From the cell containing the given text, extract its center point as (x, y) coordinate. 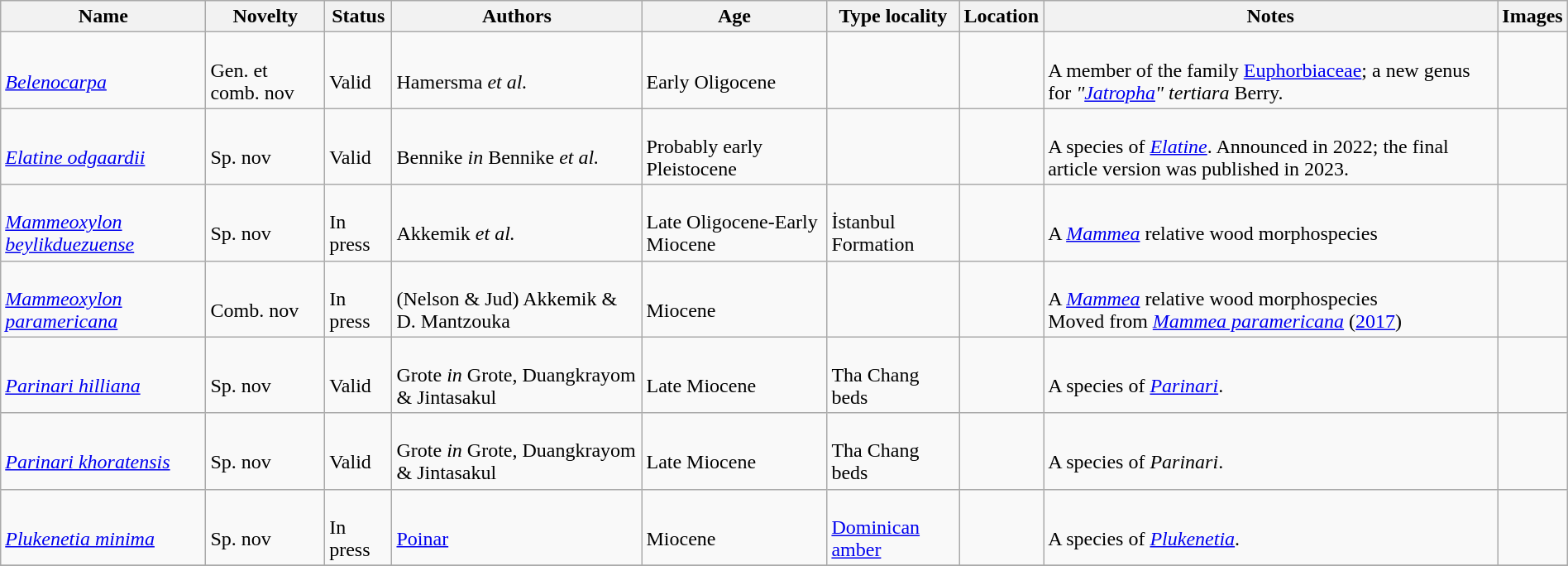
Type locality (893, 17)
Mammeoxylon beylikduezuense (103, 223)
(Nelson & Jud) Akkemik & D. Mantzouka (517, 299)
Age (734, 17)
Parinari hilliana (103, 375)
Akkemik et al. (517, 223)
A Mammea relative wood morphospeciesMoved from Mammea paramericana (2017) (1270, 299)
Novelty (265, 17)
Name (103, 17)
Bennike in Bennike et al. (517, 146)
Status (359, 17)
Notes (1270, 17)
Belenocarpa (103, 70)
A member of the family Euphorbiaceae; a new genus for "Jatropha" tertiara Berry. (1270, 70)
Dominican amber (893, 527)
Comb. nov (265, 299)
Gen. et comb. nov (265, 70)
Probably early Pleistocene (734, 146)
Mammeoxylon paramericana (103, 299)
Poinar (517, 527)
Hamersma et al. (517, 70)
Authors (517, 17)
Late Oligocene-Early Miocene (734, 223)
Plukenetia minima (103, 527)
İstanbul Formation (893, 223)
Early Oligocene (734, 70)
A species of Plukenetia. (1270, 527)
Location (1002, 17)
Elatine odgaardii (103, 146)
Images (1532, 17)
A species of Elatine. Announced in 2022; the final article version was published in 2023. (1270, 146)
Parinari khoratensis (103, 451)
A Mammea relative wood morphospecies (1270, 223)
